Search for the cell housing the specified text and yield its [X, Y] center coordinate. 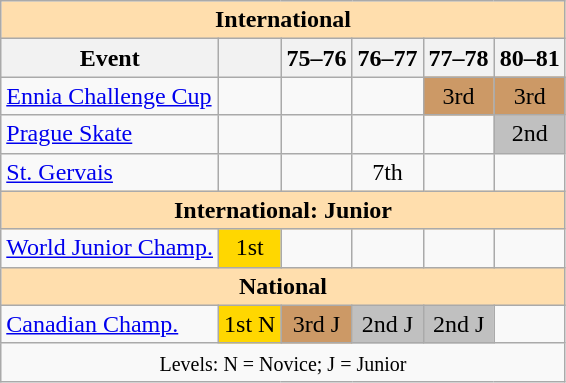
Event [110, 58]
World Junior Champ. [110, 248]
77–78 [458, 58]
National [283, 286]
International [283, 20]
International: Junior [283, 210]
1st N [250, 324]
Ennia Challenge Cup [110, 96]
7th [388, 172]
76–77 [388, 58]
75–76 [316, 58]
St. Gervais [110, 172]
3rd J [316, 324]
2nd [530, 134]
Prague Skate [110, 134]
1st [250, 248]
80–81 [530, 58]
Canadian Champ. [110, 324]
Levels: N = Novice; J = Junior [283, 362]
